Output the (X, Y) coordinate of the center of the cell containing the given text.  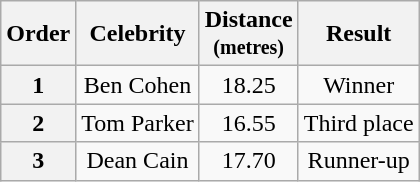
Distance(metres) (248, 34)
Third place (358, 123)
Celebrity (138, 34)
Dean Cain (138, 161)
Runner-up (358, 161)
3 (38, 161)
Winner (358, 85)
Ben Cohen (138, 85)
18.25 (248, 85)
2 (38, 123)
1 (38, 85)
Order (38, 34)
Tom Parker (138, 123)
17.70 (248, 161)
16.55 (248, 123)
Result (358, 34)
